Return the (X, Y) coordinate for the center point of the cell that contains the specified text.  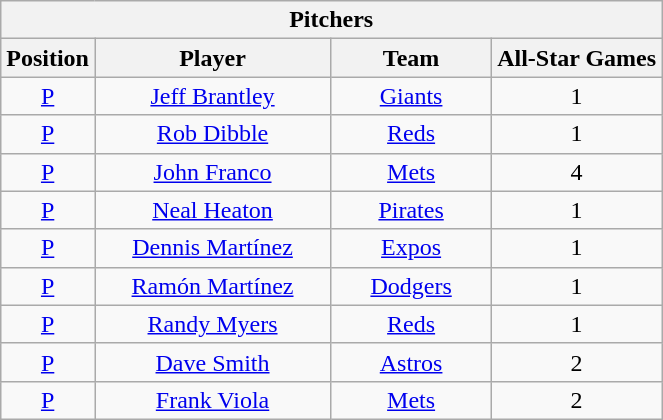
Neal Heaton (212, 210)
Expos (412, 248)
Jeff Brantley (212, 96)
Pitchers (332, 20)
Ramón Martínez (212, 286)
Position (48, 58)
Dodgers (412, 286)
4 (577, 172)
Team (412, 58)
All-Star Games (577, 58)
John Franco (212, 172)
Rob Dibble (212, 134)
Dave Smith (212, 362)
Randy Myers (212, 324)
Dennis Martínez (212, 248)
Giants (412, 96)
Frank Viola (212, 400)
Astros (412, 362)
Player (212, 58)
Pirates (412, 210)
